Return the [x, y] coordinate for the center point of the cell that contains the specified text.  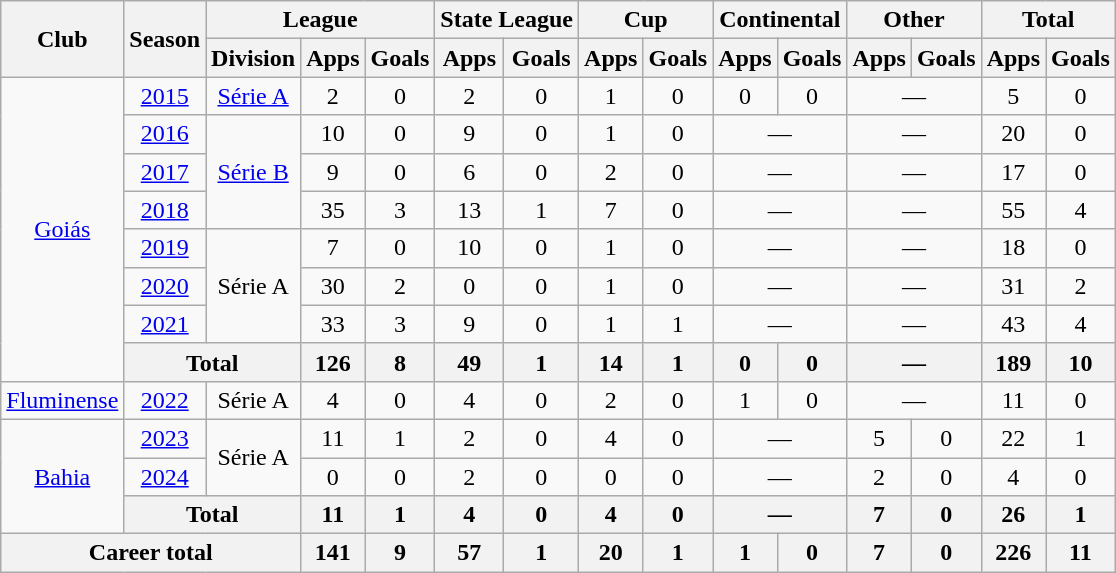
26 [1013, 515]
33 [333, 324]
30 [333, 286]
2016 [165, 134]
31 [1013, 286]
226 [1013, 553]
Série B [254, 172]
Career total [151, 553]
2017 [165, 172]
Club [62, 39]
13 [470, 210]
49 [470, 362]
6 [470, 172]
Division [254, 58]
Cup [646, 20]
Season [165, 39]
Goiás [62, 229]
17 [1013, 172]
189 [1013, 362]
35 [333, 210]
126 [333, 362]
State League [507, 20]
141 [333, 553]
43 [1013, 324]
2024 [165, 477]
Other [914, 20]
League [320, 20]
22 [1013, 438]
18 [1013, 248]
55 [1013, 210]
8 [400, 362]
2023 [165, 438]
57 [470, 553]
Bahia [62, 476]
2019 [165, 248]
2018 [165, 210]
2022 [165, 400]
2015 [165, 96]
Fluminense [62, 400]
Continental [780, 20]
14 [611, 362]
2020 [165, 286]
2021 [165, 324]
